Find where the given text appears and provide that cell's center as (X, Y) coordinate. 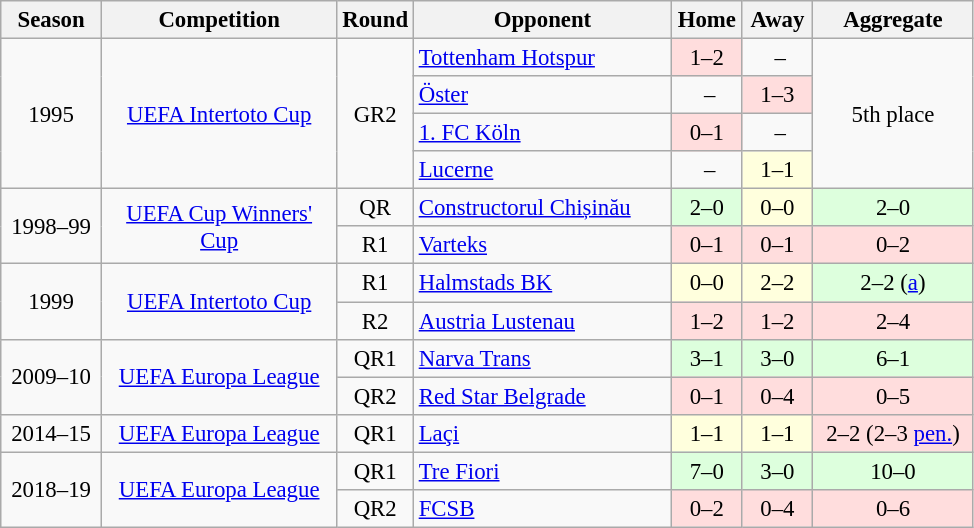
Opponent (542, 20)
UEFA Cup Winners' Cup (219, 226)
0–5 (894, 396)
Aggregate (894, 20)
2014–15 (52, 433)
Narva Trans (542, 358)
QR (375, 208)
1. FC Köln (542, 133)
GR2 (375, 114)
Competition (219, 20)
Away (778, 20)
R2 (375, 321)
Austria Lustenau (542, 321)
3–1 (706, 358)
Round (375, 20)
7–0 (706, 471)
5th place (894, 114)
2–2 (2–3 pen.) (894, 433)
6–1 (894, 358)
Öster (542, 95)
Lucerne (542, 170)
Red Star Belgrade (542, 396)
Season (52, 20)
2–2 (a) (894, 283)
Varteks (542, 245)
1–3 (778, 95)
2–2 (778, 283)
Constructorul Chișinău (542, 208)
10–0 (894, 471)
1999 (52, 302)
1995 (52, 114)
Tottenham Hotspur (542, 58)
Laçi (542, 433)
Halmstads BK (542, 283)
FCSB (542, 509)
1998–99 (52, 226)
2018–19 (52, 490)
2–4 (894, 321)
2009–10 (52, 376)
Home (706, 20)
0–6 (894, 509)
Tre Fiori (542, 471)
